For the text-containing cell, return its midpoint in [X, Y] coordinate format. 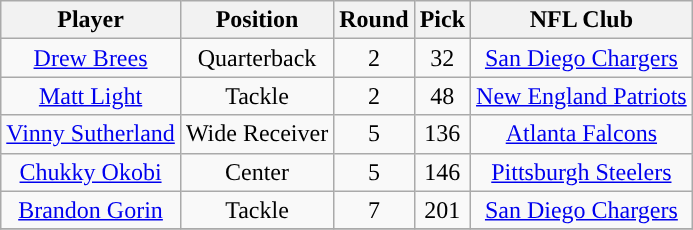
Brandon Gorin [91, 210]
Matt Light [91, 96]
Center [256, 172]
7 [374, 210]
Quarterback [256, 58]
Pick [442, 20]
Round [374, 20]
Drew Brees [91, 58]
Wide Receiver [256, 134]
201 [442, 210]
Chukky Okobi [91, 172]
Atlanta Falcons [582, 134]
32 [442, 58]
Pittsburgh Steelers [582, 172]
New England Patriots [582, 96]
Player [91, 20]
136 [442, 134]
NFL Club [582, 20]
48 [442, 96]
Position [256, 20]
146 [442, 172]
Vinny Sutherland [91, 134]
